Locate the cell with the specified text and output its (X, Y) center coordinate. 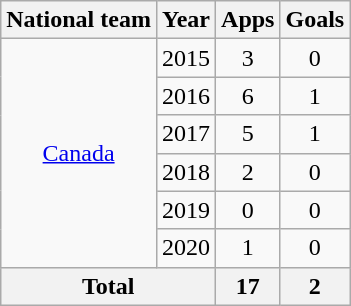
2017 (186, 134)
2019 (186, 210)
2015 (186, 58)
2016 (186, 96)
5 (248, 134)
National team (79, 20)
Apps (248, 20)
Total (108, 286)
2018 (186, 172)
17 (248, 286)
Canada (79, 153)
Year (186, 20)
6 (248, 96)
2020 (186, 248)
Goals (315, 20)
3 (248, 58)
